Return (x, y) of the center of cell containing provided text 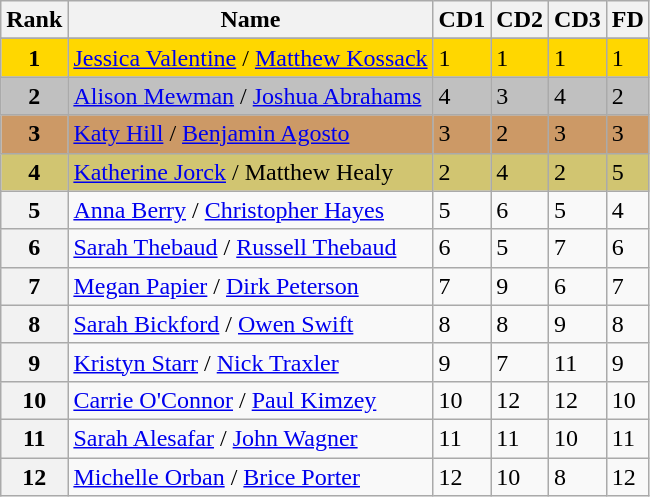
CD1 (462, 20)
FD (628, 20)
Sarah Alesafar / John Wagner (250, 438)
CD3 (578, 20)
Rank (34, 20)
CD2 (520, 20)
Sarah Thebaud / Russell Thebaud (250, 248)
Alison Mewman / Joshua Abrahams (250, 96)
Kristyn Starr / Nick Traxler (250, 362)
Katherine Jorck / Matthew Healy (250, 172)
Katy Hill / Benjamin Agosto (250, 134)
Michelle Orban / Brice Porter (250, 477)
Sarah Bickford / Owen Swift (250, 324)
Anna Berry / Christopher Hayes (250, 210)
Megan Papier / Dirk Peterson (250, 286)
Jessica Valentine / Matthew Kossack (250, 58)
Carrie O'Connor / Paul Kimzey (250, 400)
Name (250, 20)
